Return the [x, y] coordinate for the center point of the cell that contains the specified text.  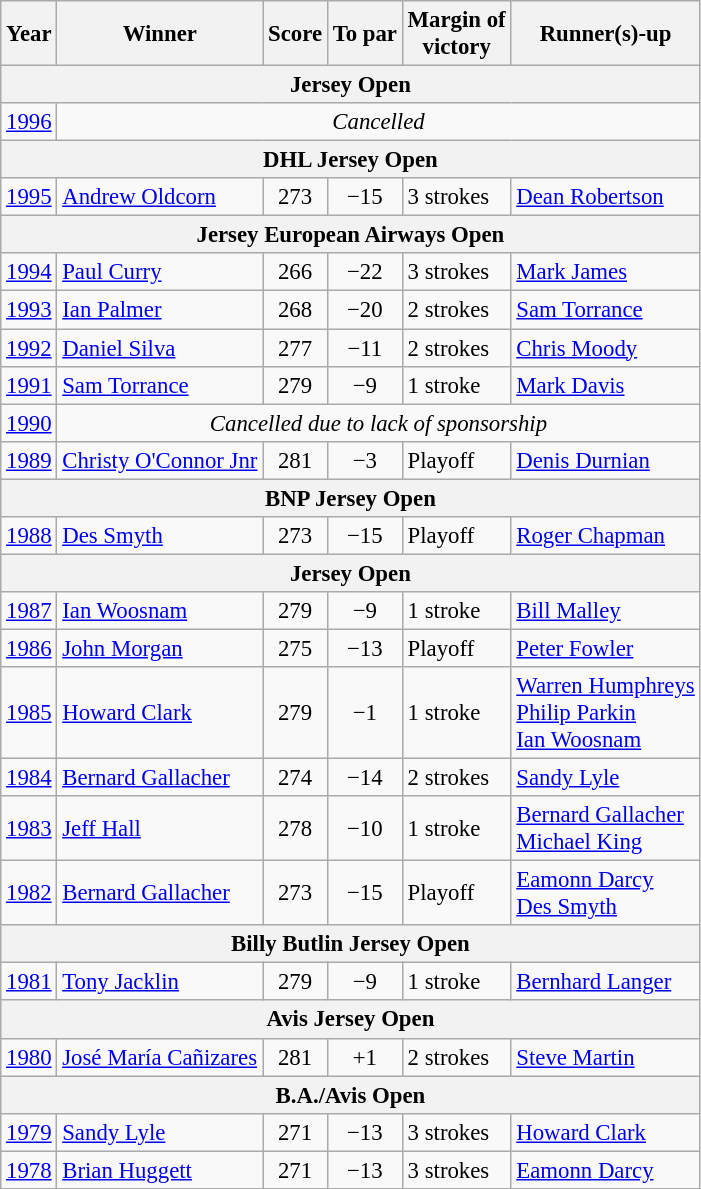
1987 [29, 611]
1984 [29, 778]
278 [296, 828]
1990 [29, 423]
1996 [29, 122]
1981 [29, 982]
Denis Durnian [606, 460]
Warren Humphreys Philip Parkin Ian Woosnam [606, 713]
Christy O'Connor Jnr [160, 460]
1978 [29, 1170]
−3 [364, 460]
Billy Butlin Jersey Open [350, 944]
Jeff Hall [160, 828]
To par [364, 34]
1993 [29, 310]
BNP Jersey Open [350, 498]
1983 [29, 828]
Cancelled [378, 122]
Runner(s)-up [606, 34]
José María Cañizares [160, 1057]
Des Smyth [160, 536]
−20 [364, 310]
+1 [364, 1057]
1986 [29, 648]
Tony Jacklin [160, 982]
Ian Palmer [160, 310]
Mark Davis [606, 385]
1991 [29, 385]
Mark James [606, 273]
Winner [160, 34]
Peter Fowler [606, 648]
John Morgan [160, 648]
Ian Woosnam [160, 611]
Roger Chapman [606, 536]
1995 [29, 197]
268 [296, 310]
Score [296, 34]
Brian Huggett [160, 1170]
−10 [364, 828]
Jersey European Airways Open [350, 235]
Steve Martin [606, 1057]
Paul Curry [160, 273]
Bernhard Langer [606, 982]
Eamonn Darcy [606, 1170]
1982 [29, 894]
Bill Malley [606, 611]
1994 [29, 273]
Bernard Gallacher Michael King [606, 828]
275 [296, 648]
B.A./Avis Open [350, 1095]
Avis Jersey Open [350, 1020]
1989 [29, 460]
1980 [29, 1057]
1988 [29, 536]
−1 [364, 713]
−22 [364, 273]
Margin ofvictory [456, 34]
Cancelled due to lack of sponsorship [378, 423]
Eamonn Darcy Des Smyth [606, 894]
Year [29, 34]
1979 [29, 1132]
−11 [364, 348]
Chris Moody [606, 348]
277 [296, 348]
Dean Robertson [606, 197]
Daniel Silva [160, 348]
266 [296, 273]
DHL Jersey Open [350, 160]
274 [296, 778]
1985 [29, 713]
Andrew Oldcorn [160, 197]
−14 [364, 778]
1992 [29, 348]
